Determine the [X, Y] coordinate at the center of the cell enclosing the given text.  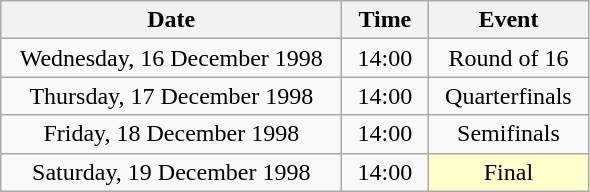
Semifinals [508, 134]
Quarterfinals [508, 96]
Saturday, 19 December 1998 [172, 172]
Round of 16 [508, 58]
Time [385, 20]
Friday, 18 December 1998 [172, 134]
Event [508, 20]
Wednesday, 16 December 1998 [172, 58]
Thursday, 17 December 1998 [172, 96]
Date [172, 20]
Final [508, 172]
